Output the [X, Y] coordinate of the center of the cell containing the given text.  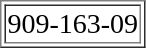
909-163-09 [72, 24]
